Extract the (x, y) coordinate from the center of the cell holding the provided text.  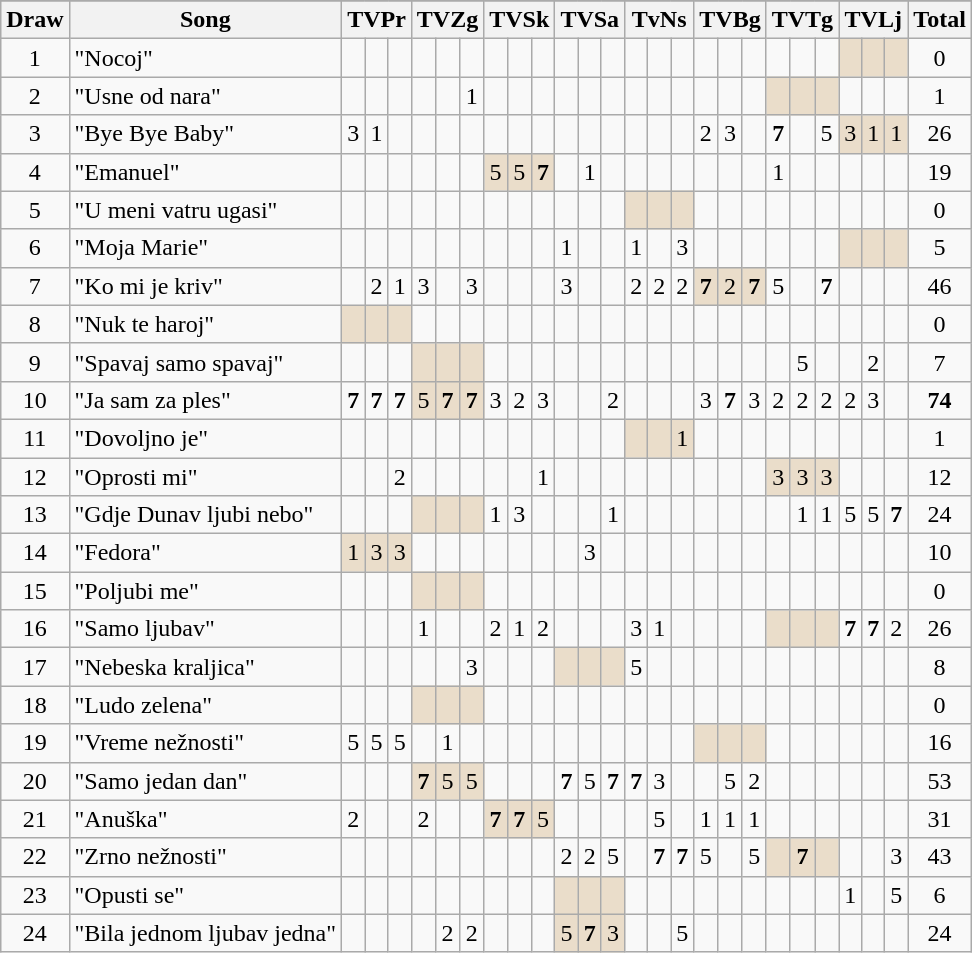
TVPr (377, 20)
"Samo ljubav" (206, 629)
TVZg (447, 20)
20 (35, 781)
9 (35, 362)
"Poljubi me" (206, 591)
"Fedora" (206, 553)
18 (35, 705)
74 (940, 400)
"Nebeska kraljica" (206, 667)
22 (35, 857)
TVSa (590, 20)
"Emanuel" (206, 172)
"Moja Marie" (206, 248)
4 (35, 172)
TVSk (520, 20)
"Dovoljno je" (206, 438)
"Usne od nara" (206, 96)
"Anuška" (206, 819)
11 (35, 438)
"Spavaj samo spavaj" (206, 362)
"Oprosti mi" (206, 477)
"Samo jedan dan" (206, 781)
"Ko mi je kriv" (206, 286)
31 (940, 819)
15 (35, 591)
TVTg (802, 20)
23 (35, 895)
Total (940, 20)
43 (940, 857)
"Gdje Dunav ljubi nebo" (206, 515)
"Ludo zelena" (206, 705)
46 (940, 286)
Draw (35, 20)
14 (35, 553)
13 (35, 515)
"Vreme nežnosti" (206, 743)
"Bye Bye Baby" (206, 134)
"Bila jednom ljubav jedna" (206, 933)
TVBg (730, 20)
TVLj (874, 20)
"Ja sam za ples" (206, 400)
"U meni vatru ugasi" (206, 210)
Song (206, 20)
"Nuk te haroj" (206, 324)
21 (35, 819)
53 (940, 781)
"Zrno nežnosti" (206, 857)
"Opusti se" (206, 895)
"Nocoj" (206, 58)
TvNs (660, 20)
17 (35, 667)
